Identify which cell holds the provided text, then report its (X, Y) central coordinate. 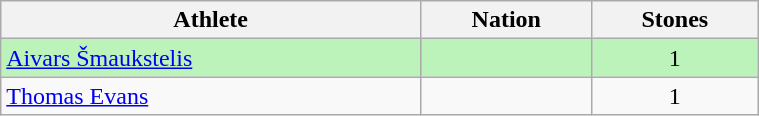
Nation (506, 20)
Aivars Šmaukstelis (211, 58)
Athlete (211, 20)
Stones (675, 20)
Thomas Evans (211, 96)
